Return (X, Y) of the center of cell containing provided text 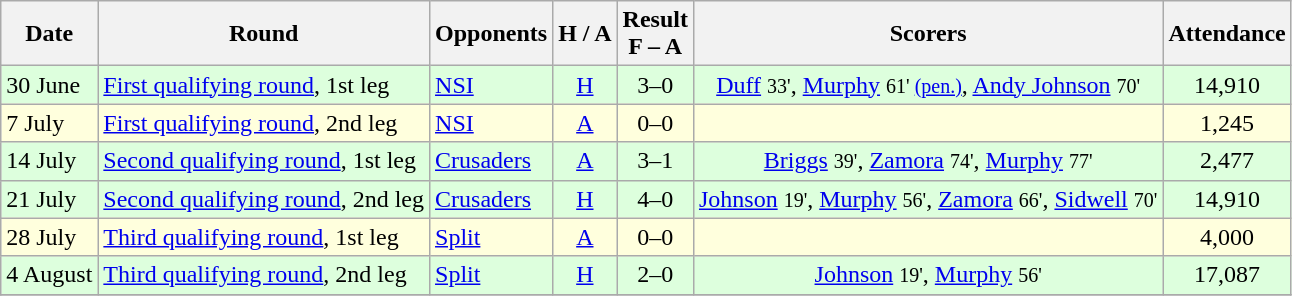
3–1 (655, 161)
4 August (50, 275)
Johnson 19', Murphy 56', Zamora 66', Sidwell 70' (928, 199)
H / A (585, 34)
30 June (50, 85)
First qualifying round, 2nd leg (264, 123)
4–0 (655, 199)
1,245 (1227, 123)
3–0 (655, 85)
Second qualifying round, 1st leg (264, 161)
ResultF – A (655, 34)
2–0 (655, 275)
Duff 33', Murphy 61' (pen.), Andy Johnson 70' (928, 85)
Date (50, 34)
14 July (50, 161)
Second qualifying round, 2nd leg (264, 199)
Opponents (492, 34)
Briggs 39', Zamora 74', Murphy 77' (928, 161)
Johnson 19', Murphy 56' (928, 275)
Round (264, 34)
Attendance (1227, 34)
28 July (50, 237)
First qualifying round, 1st leg (264, 85)
21 July (50, 199)
7 July (50, 123)
Third qualifying round, 2nd leg (264, 275)
Third qualifying round, 1st leg (264, 237)
2,477 (1227, 161)
4,000 (1227, 237)
17,087 (1227, 275)
Scorers (928, 34)
